Capture the cell that displays the provided text and extract its [x, y] central coordinate. 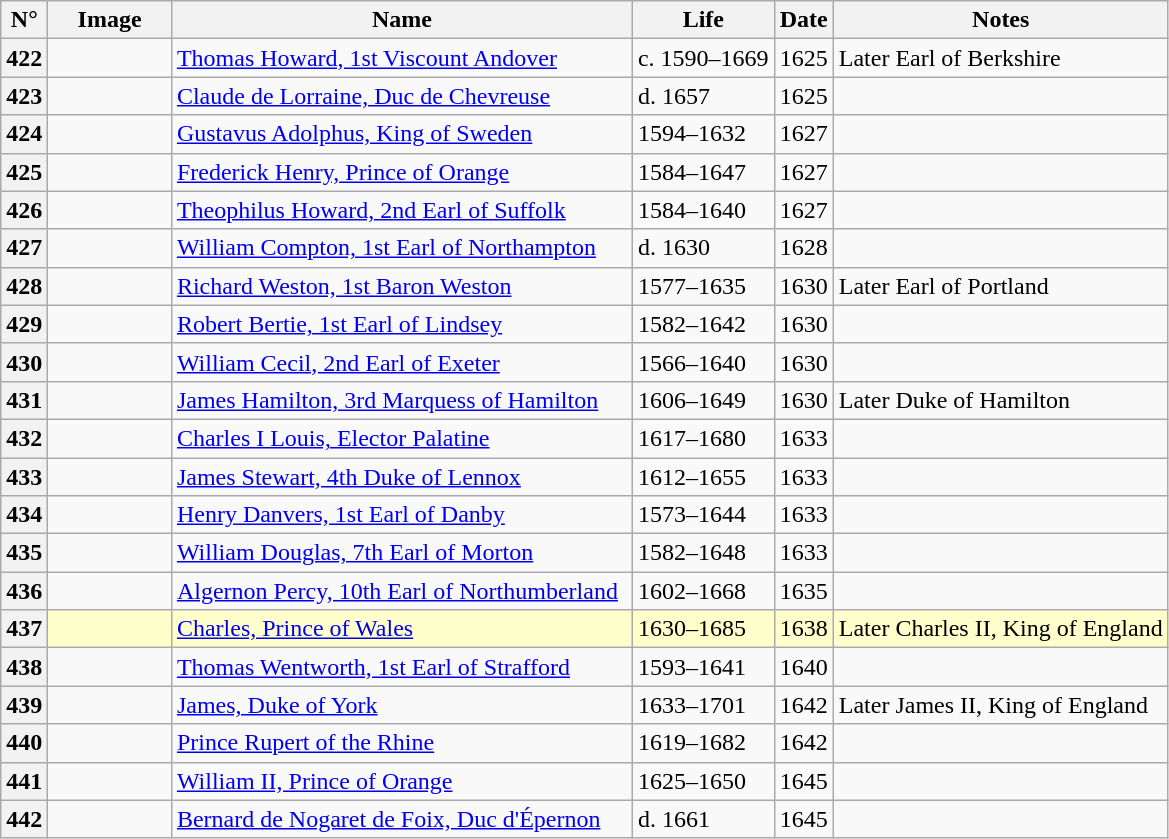
Charles I Louis, Elector Palatine [402, 438]
422 [24, 58]
1566–1640 [703, 362]
Later James II, King of England [1000, 705]
Charles, Prince of Wales [402, 629]
1594–1632 [703, 134]
1625–1650 [703, 781]
1582–1648 [703, 553]
1630–1685 [703, 629]
Richard Weston, 1st Baron Weston [402, 286]
1638 [804, 629]
1619–1682 [703, 743]
Henry Danvers, 1st Earl of Danby [402, 515]
435 [24, 553]
Claude de Lorraine, Duc de Chevreuse [402, 96]
Notes [1000, 20]
James, Duke of York [402, 705]
1582–1642 [703, 324]
Image [110, 20]
Later Earl of Portland [1000, 286]
1612–1655 [703, 477]
426 [24, 210]
441 [24, 781]
1593–1641 [703, 667]
423 [24, 96]
439 [24, 705]
N° [24, 20]
1628 [804, 248]
William Compton, 1st Earl of Northampton [402, 248]
Life [703, 20]
Later Earl of Berkshire [1000, 58]
1617–1680 [703, 438]
d. 1630 [703, 248]
1606–1649 [703, 400]
Later Charles II, King of England [1000, 629]
436 [24, 591]
431 [24, 400]
James Stewart, 4th Duke of Lennox [402, 477]
d. 1657 [703, 96]
429 [24, 324]
Name [402, 20]
1640 [804, 667]
Prince Rupert of the Rhine [402, 743]
William II, Prince of Orange [402, 781]
427 [24, 248]
Robert Bertie, 1st Earl of Lindsey [402, 324]
440 [24, 743]
1573–1644 [703, 515]
c. 1590–1669 [703, 58]
Thomas Wentworth, 1st Earl of Strafford [402, 667]
Later Duke of Hamilton [1000, 400]
Thomas Howard, 1st Viscount Andover [402, 58]
434 [24, 515]
433 [24, 477]
James Hamilton, 3rd Marquess of Hamilton [402, 400]
1577–1635 [703, 286]
Gustavus Adolphus, King of Sweden [402, 134]
428 [24, 286]
1584–1640 [703, 210]
1584–1647 [703, 172]
d. 1661 [703, 819]
438 [24, 667]
437 [24, 629]
424 [24, 134]
442 [24, 819]
Bernard de Nogaret de Foix, Duc d'Épernon [402, 819]
1602–1668 [703, 591]
William Cecil, 2nd Earl of Exeter [402, 362]
William Douglas, 7th Earl of Morton [402, 553]
Frederick Henry, Prince of Orange [402, 172]
430 [24, 362]
Algernon Percy, 10th Earl of Northumberland [402, 591]
1635 [804, 591]
Theophilus Howard, 2nd Earl of Suffolk [402, 210]
432 [24, 438]
Date [804, 20]
1633–1701 [703, 705]
425 [24, 172]
